From the cell containing the given text, extract its center point as (x, y) coordinate. 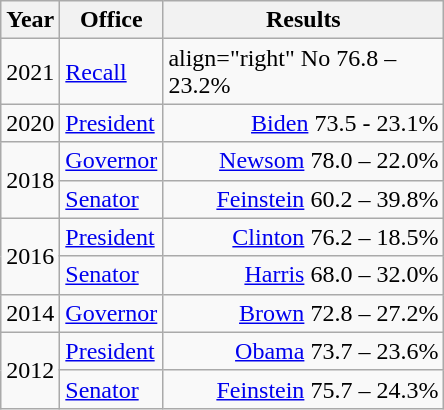
Results (304, 20)
2021 (30, 72)
align="right" No 76.8 – 23.2% (304, 72)
Biden 73.5 - 23.1% (304, 123)
Office (112, 20)
Obama 73.7 – 23.6% (304, 351)
Newsom 78.0 – 22.0% (304, 161)
2020 (30, 123)
Clinton 76.2 – 18.5% (304, 237)
2014 (30, 313)
Year (30, 20)
Harris 68.0 – 32.0% (304, 275)
Recall (112, 72)
2018 (30, 180)
2012 (30, 370)
Brown 72.8 – 27.2% (304, 313)
Feinstein 75.7 – 24.3% (304, 389)
Feinstein 60.2 – 39.8% (304, 199)
2016 (30, 256)
